Output the [x, y] coordinate of the center of the cell containing the given text.  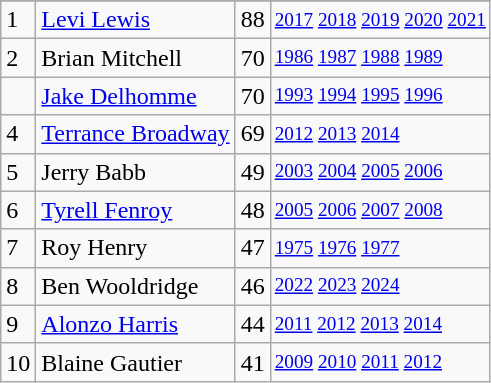
41 [252, 362]
9 [18, 324]
Roy Henry [136, 248]
4 [18, 134]
1986 1987 1988 1989 [380, 58]
2017 2018 2019 2020 2021 [380, 20]
Ben Wooldridge [136, 286]
5 [18, 172]
44 [252, 324]
2009 2010 2011 2012 [380, 362]
2022 2023 2024 [380, 286]
88 [252, 20]
Blaine Gautier [136, 362]
Brian Mitchell [136, 58]
6 [18, 210]
48 [252, 210]
10 [18, 362]
69 [252, 134]
2 [18, 58]
Jake Delhomme [136, 96]
Levi Lewis [136, 20]
2003 2004 2005 2006 [380, 172]
Jerry Babb [136, 172]
8 [18, 286]
2012 2013 2014 [380, 134]
47 [252, 248]
Alonzo Harris [136, 324]
Tyrell Fenroy [136, 210]
2011 2012 2013 2014 [380, 324]
1993 1994 1995 1996 [380, 96]
46 [252, 286]
49 [252, 172]
1 [18, 20]
1975 1976 1977 [380, 248]
2005 2006 2007 2008 [380, 210]
7 [18, 248]
Terrance Broadway [136, 134]
